Locate the cell with the specified text and output its (x, y) center coordinate. 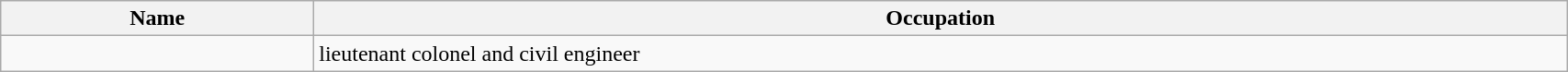
Name (158, 18)
lieutenant colonel and civil engineer (941, 54)
Occupation (941, 18)
